From the cell containing the given text, extract its center point as (X, Y) coordinate. 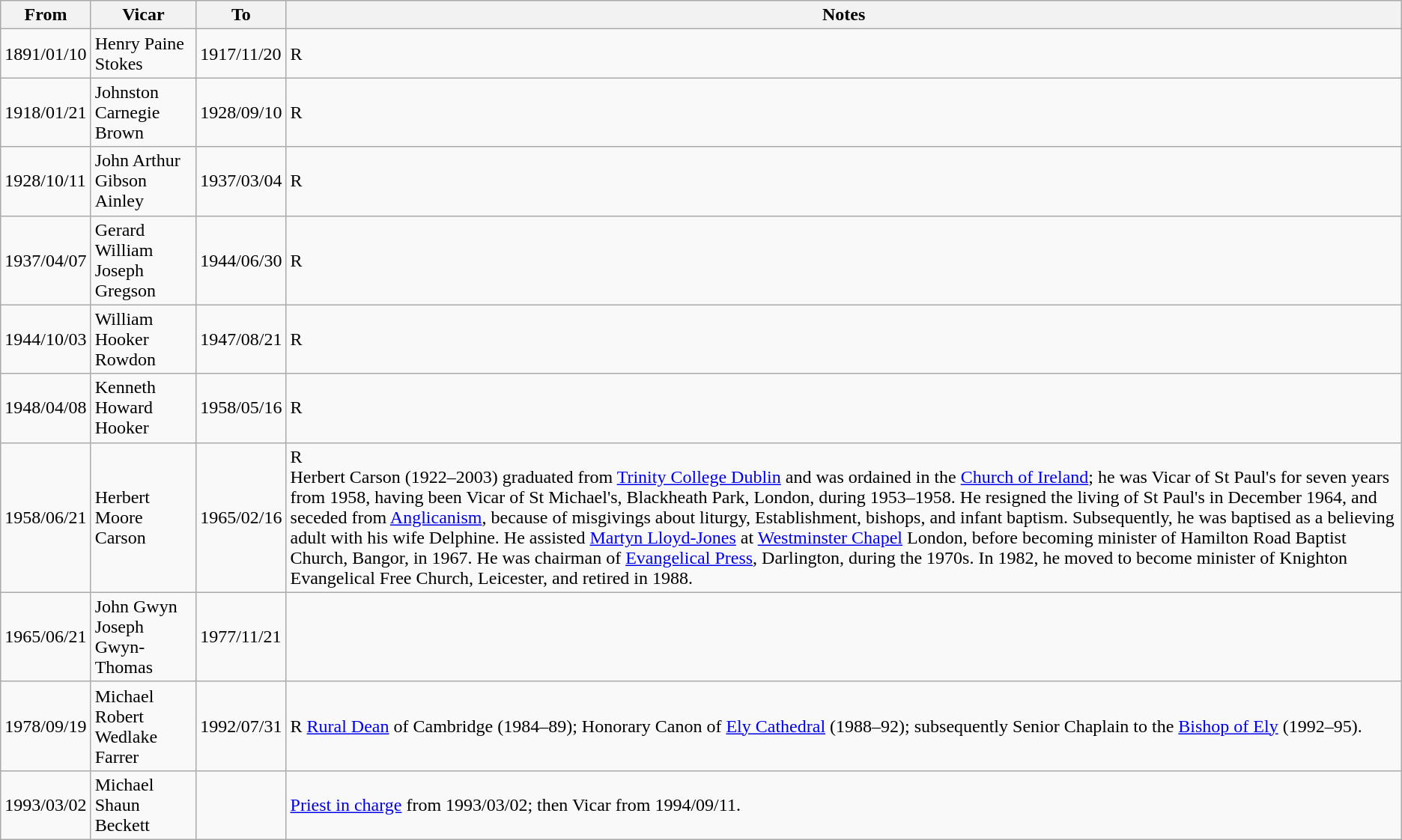
Kenneth Howard Hooker (143, 408)
1965/02/16 (241, 517)
To (241, 15)
1918/01/21 (46, 112)
1993/03/02 (46, 805)
Notes (843, 15)
1992/07/31 (241, 726)
John Arthur Gibson Ainley (143, 181)
Gerard William Joseph Gregson (143, 261)
1977/11/21 (241, 636)
William Hooker Rowdon (143, 339)
1947/08/21 (241, 339)
1944/06/30 (241, 261)
From (46, 15)
Johnston Carnegie Brown (143, 112)
Herbert Moore Carson (143, 517)
1958/06/21 (46, 517)
1937/04/07 (46, 261)
1958/05/16 (241, 408)
R Rural Dean of Cambridge (1984–89); Honorary Canon of Ely Cathedral (1988–92); subsequently Senior Chaplain to the Bishop of Ely (1992–95). (843, 726)
1948/04/08 (46, 408)
Vicar (143, 15)
1937/03/04 (241, 181)
1928/09/10 (241, 112)
1944/10/03 (46, 339)
1917/11/20 (241, 54)
Michael Shaun Beckett (143, 805)
1928/10/11 (46, 181)
1891/01/10 (46, 54)
Michael Robert Wedlake Farrer (143, 726)
Priest in charge from 1993/03/02; then Vicar from 1994/09/11. (843, 805)
Henry Paine Stokes (143, 54)
John Gwyn Joseph Gwyn-Thomas (143, 636)
1978/09/19 (46, 726)
1965/06/21 (46, 636)
